Pinpoint the cell where the given text exists, returning its [X, Y] midpoint coordinate. 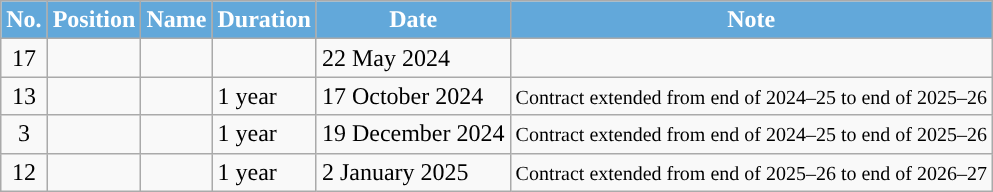
13 [24, 96]
3 [24, 134]
Name [176, 20]
12 [24, 172]
17 [24, 58]
17 October 2024 [413, 96]
Duration [264, 20]
No. [24, 20]
19 December 2024 [413, 134]
Contract extended from end of 2025–26 to end of 2026–27 [751, 172]
Position [94, 20]
Note [751, 20]
Date [413, 20]
22 May 2024 [413, 58]
2 January 2025 [413, 172]
